Detect which cell encompasses the target text, then output its [x, y] center coordinate. 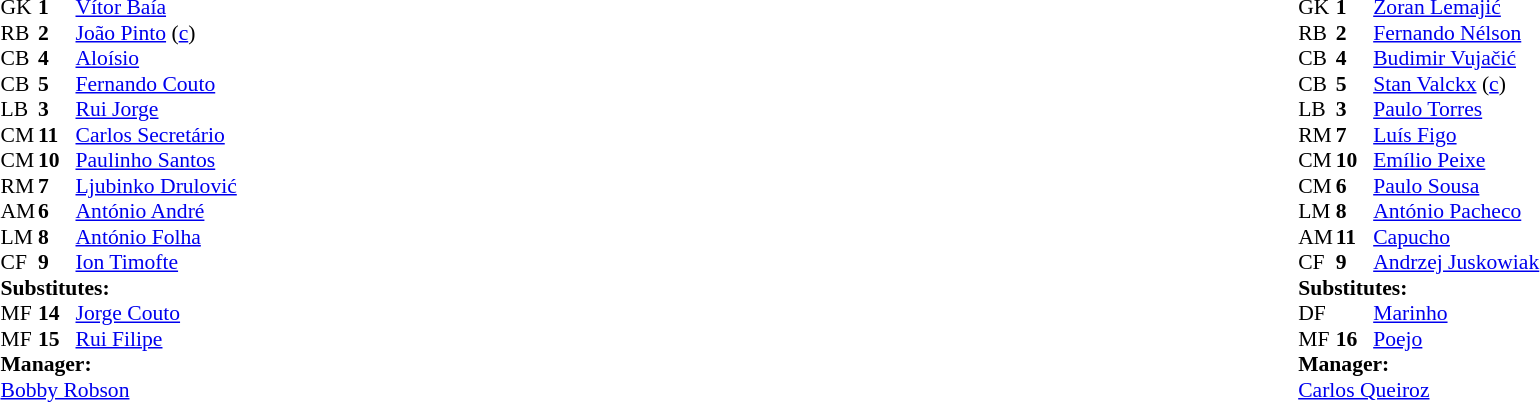
Ljubinko Drulović [156, 186]
Fernando Nélson [1456, 33]
Emílio Peixe [1456, 161]
António Pacheco [1456, 211]
Paulinho Santos [156, 161]
DF [1317, 313]
António Folha [156, 237]
Stan Valckx (c) [1456, 84]
Capucho [1456, 237]
Paulo Torres [1456, 109]
14 [57, 313]
João Pinto (c) [156, 33]
Paulo Sousa [1456, 186]
Poejo [1456, 339]
Fernando Couto [156, 84]
Marinho [1456, 313]
Luís Figo [1456, 135]
Aloísio [156, 59]
Budimir Vujačić [1456, 59]
Carlos Secretário [156, 135]
António André [156, 211]
16 [1355, 339]
Rui Jorge [156, 109]
Jorge Couto [156, 313]
Andrzej Juskowiak [1456, 263]
Ion Timofte [156, 263]
15 [57, 339]
Rui Filipe [156, 339]
